Return the (x, y) coordinate for the center point of the cell that contains the specified text.  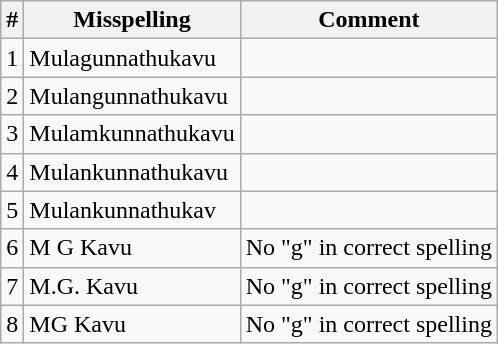
3 (12, 134)
6 (12, 248)
# (12, 20)
4 (12, 172)
Misspelling (132, 20)
Mulagunnathukavu (132, 58)
Mulangunnathukavu (132, 96)
M G Kavu (132, 248)
Mulamkunnathukavu (132, 134)
M.G. Kavu (132, 286)
Mulankunnathukavu (132, 172)
MG Kavu (132, 324)
Comment (368, 20)
Mulankunnathukav (132, 210)
7 (12, 286)
2 (12, 96)
1 (12, 58)
8 (12, 324)
5 (12, 210)
